For the text-containing cell, return its midpoint in (x, y) coordinate format. 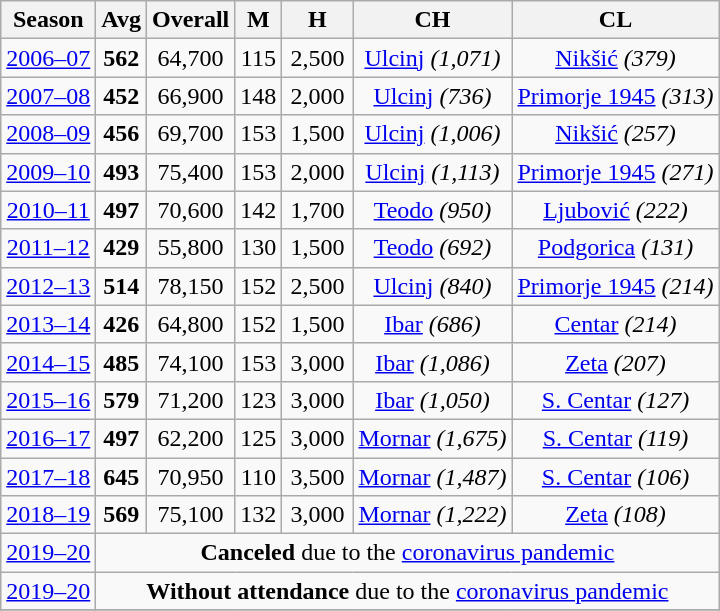
Season (48, 20)
S. Centar (119) (616, 438)
452 (122, 96)
493 (122, 172)
Teodo (950) (432, 210)
69,700 (190, 134)
Mornar (1,675) (432, 438)
645 (122, 477)
426 (122, 324)
M (258, 20)
2017–18 (48, 477)
64,700 (190, 58)
2008–09 (48, 134)
Ibar (1,050) (432, 400)
2006–07 (48, 58)
Podgorica (131) (616, 248)
Mornar (1,487) (432, 477)
Ulcinj (736) (432, 96)
562 (122, 58)
Avg (122, 20)
Canceled due to the coronavirus pandemic (408, 553)
71,200 (190, 400)
130 (258, 248)
S. Centar (106) (616, 477)
S. Centar (127) (616, 400)
1,700 (318, 210)
2018–19 (48, 515)
Ulcinj (1,006) (432, 134)
2009–10 (48, 172)
2013–14 (48, 324)
142 (258, 210)
3,500 (318, 477)
Ulcinj (840) (432, 286)
2015–16 (48, 400)
579 (122, 400)
Primorje 1945 (271) (616, 172)
75,400 (190, 172)
Teodo (692) (432, 248)
125 (258, 438)
55,800 (190, 248)
Overall (190, 20)
Primorje 1945 (214) (616, 286)
2014–15 (48, 362)
CH (432, 20)
Zeta (108) (616, 515)
Mornar (1,222) (432, 515)
64,800 (190, 324)
78,150 (190, 286)
Nikšić (257) (616, 134)
429 (122, 248)
2011–12 (48, 248)
485 (122, 362)
Primorje 1945 (313) (616, 96)
Centar (214) (616, 324)
70,600 (190, 210)
132 (258, 515)
2007–08 (48, 96)
2010–11 (48, 210)
66,900 (190, 96)
CL (616, 20)
Ibar (1,086) (432, 362)
569 (122, 515)
74,100 (190, 362)
Ibar (686) (432, 324)
115 (258, 58)
Ulcinj (1,071) (432, 58)
H (318, 20)
Ulcinj (1,113) (432, 172)
Without attendance due to the coronavirus pandemic (408, 591)
75,100 (190, 515)
2016–17 (48, 438)
62,200 (190, 438)
514 (122, 286)
148 (258, 96)
110 (258, 477)
Ljubović (222) (616, 210)
Zeta (207) (616, 362)
70,950 (190, 477)
456 (122, 134)
Nikšić (379) (616, 58)
123 (258, 400)
2012–13 (48, 286)
